Find where the given text appears and provide that cell's center as (X, Y) coordinate. 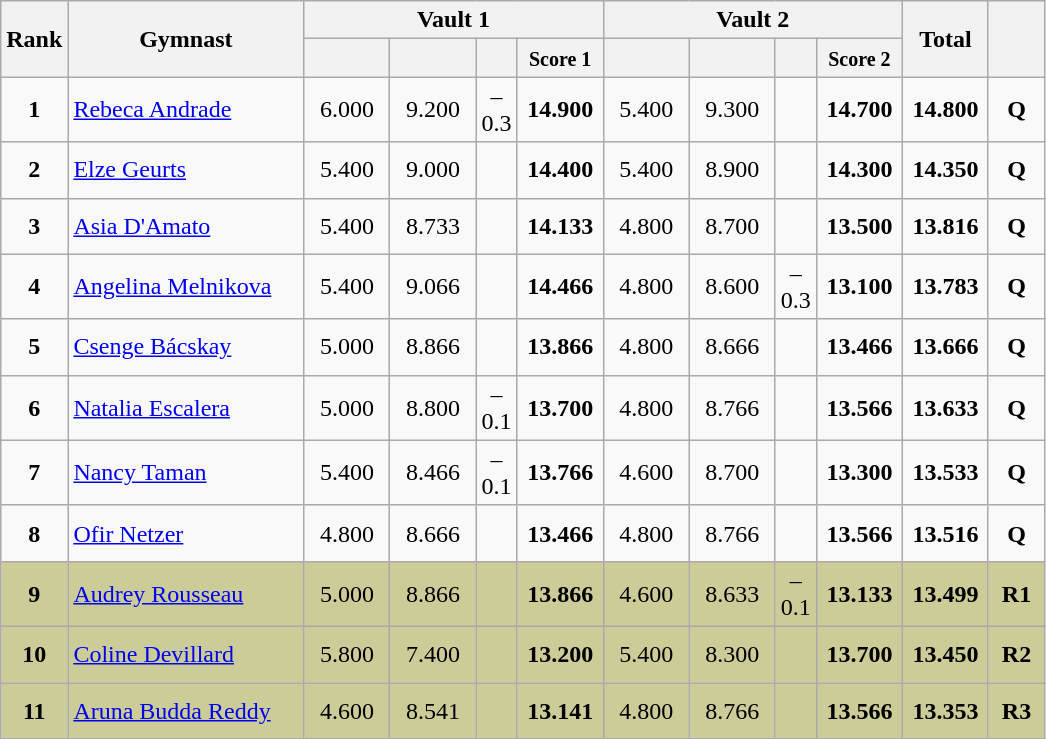
14.133 (560, 226)
Ofir Netzer (186, 533)
13.100 (859, 286)
13.533 (945, 472)
8.300 (732, 654)
9.300 (732, 110)
14.900 (560, 110)
13.766 (560, 472)
7.400 (433, 654)
Vault 2 (752, 20)
10 (34, 654)
8.800 (433, 408)
13.666 (945, 347)
14.466 (560, 286)
9.200 (433, 110)
13.783 (945, 286)
Csenge Bácskay (186, 347)
13.450 (945, 654)
Audrey Rousseau (186, 594)
Elze Geurts (186, 170)
14.350 (945, 170)
14.700 (859, 110)
R3 (1016, 710)
Asia D'Amato (186, 226)
Aruna Budda Reddy (186, 710)
9.066 (433, 286)
Vault 1 (454, 20)
11 (34, 710)
7 (34, 472)
8.900 (732, 170)
8.600 (732, 286)
8.466 (433, 472)
13.133 (859, 594)
2 (34, 170)
13.816 (945, 226)
13.141 (560, 710)
4 (34, 286)
13.633 (945, 408)
8.541 (433, 710)
Nancy Taman (186, 472)
6 (34, 408)
13.300 (859, 472)
Rebeca Andrade (186, 110)
Coline Devillard (186, 654)
Natalia Escalera (186, 408)
8 (34, 533)
5 (34, 347)
13.353 (945, 710)
Score 1 (560, 58)
Gymnast (186, 39)
8.733 (433, 226)
R1 (1016, 594)
9 (34, 594)
14.300 (859, 170)
6.000 (347, 110)
R2 (1016, 654)
13.200 (560, 654)
13.499 (945, 594)
13.500 (859, 226)
3 (34, 226)
9.000 (433, 170)
Angelina Melnikova (186, 286)
14.800 (945, 110)
14.400 (560, 170)
13.516 (945, 533)
5.800 (347, 654)
Rank (34, 39)
Total (945, 39)
8.633 (732, 594)
Score 2 (859, 58)
1 (34, 110)
